Return the [x, y] coordinate for the center point of the cell that contains the specified text.  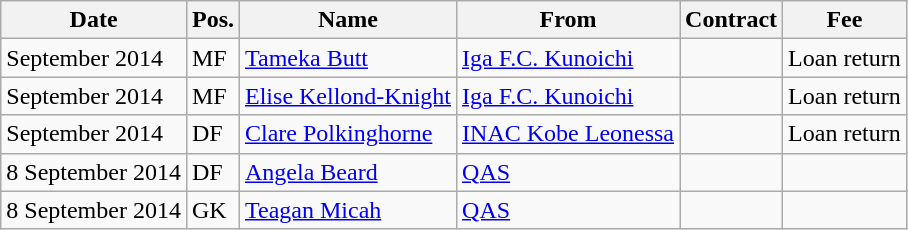
Angela Beard [348, 172]
GK [212, 210]
Elise Kellond-Knight [348, 96]
Tameka Butt [348, 58]
INAC Kobe Leonessa [568, 134]
Contract [732, 20]
Fee [845, 20]
From [568, 20]
Teagan Micah [348, 210]
Date [94, 20]
Clare Polkinghorne [348, 134]
Name [348, 20]
Pos. [212, 20]
